Provide the (x, y) coordinate of the cell's center where the given text is located.  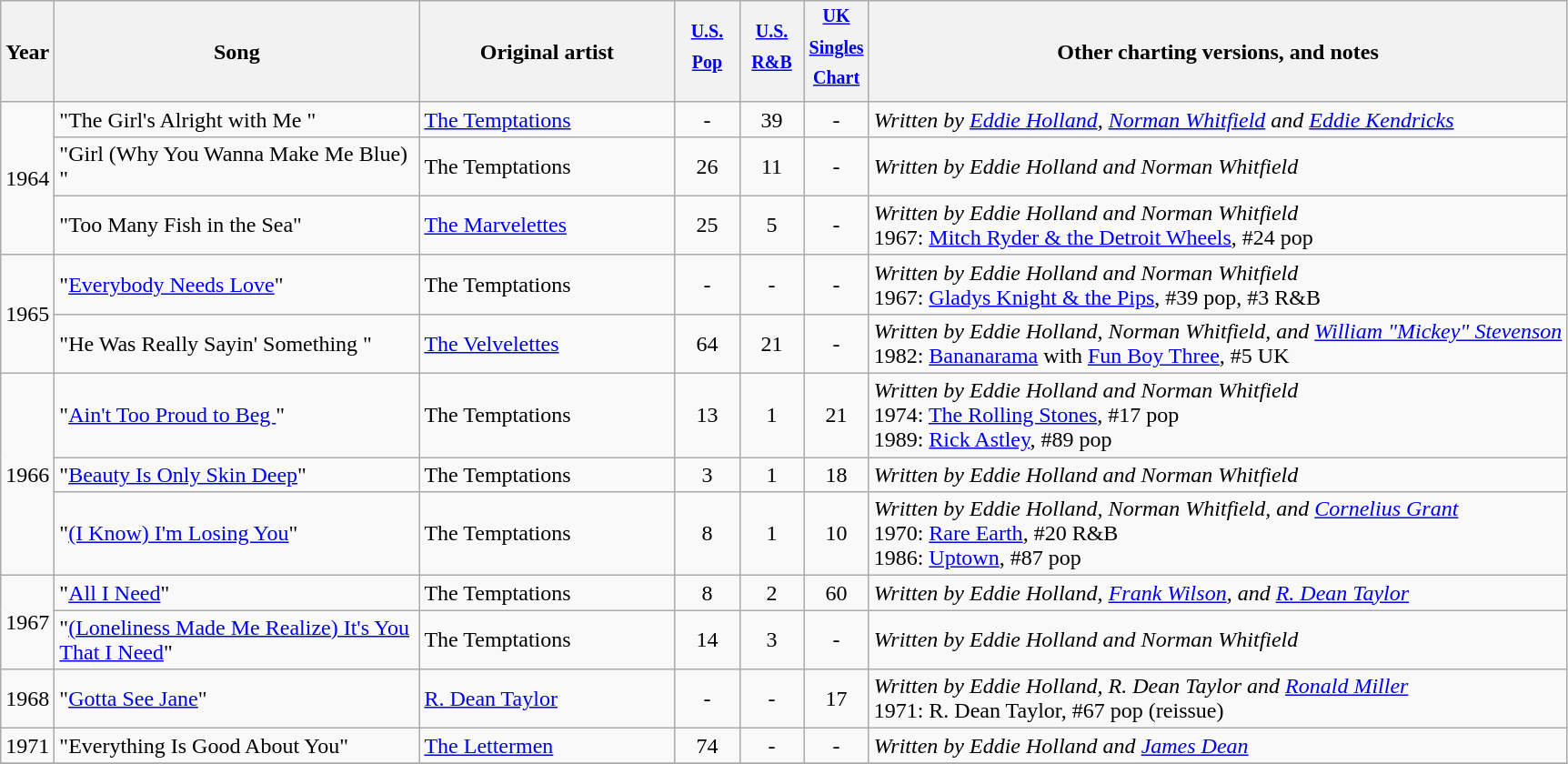
The Marvelettes (548, 226)
5 (771, 226)
Song (236, 52)
"Everything Is Good About You" (236, 746)
25 (708, 226)
60 (837, 593)
11 (771, 166)
The Velvelettes (548, 344)
1964 (27, 178)
U.S. Pop (708, 52)
"Girl (Why You Wanna Make Me Blue) " (236, 166)
Written by Eddie Holland, Norman Whitfield, and Cornelius Grant1970: Rare Earth, #20 R&B1986: Uptown, #87 pop (1218, 534)
Written by Eddie Holland and Norman Whitfield1967: Gladys Knight & the Pips, #39 pop, #3 R&B (1218, 284)
1971 (27, 746)
Original artist (548, 52)
64 (708, 344)
18 (837, 475)
1965 (27, 314)
"All I Need" (236, 593)
10 (837, 534)
39 (771, 119)
R. Dean Taylor (548, 699)
Written by Eddie Holland and James Dean (1218, 746)
2 (771, 593)
"Everybody Needs Love" (236, 284)
Written by Eddie Holland, Norman Whitfield, and William "Mickey" Stevenson1982: Bananarama with Fun Boy Three, #5 UK (1218, 344)
14 (708, 640)
Other charting versions, and notes (1218, 52)
74 (708, 746)
Written by Eddie Holland, Frank Wilson, and R. Dean Taylor (1218, 593)
Written by Eddie Holland, R. Dean Taylor and Ronald Miller1971: R. Dean Taylor, #67 pop (reissue) (1218, 699)
"Gotta See Jane" (236, 699)
"Ain't Too Proud to Beg " (236, 416)
U.S. R&B (771, 52)
17 (837, 699)
"The Girl's Alright with Me " (236, 119)
UK Singles Chart (837, 52)
1968 (27, 699)
"(Loneliness Made Me Realize) It's You That I Need" (236, 640)
Written by Eddie Holland, Norman Whitfield and Eddie Kendricks (1218, 119)
1966 (27, 475)
Written by Eddie Holland and Norman Whitfield1967: Mitch Ryder & the Detroit Wheels, #24 pop (1218, 226)
"Beauty Is Only Skin Deep" (236, 475)
1967 (27, 622)
Written by Eddie Holland and Norman Whitfield1974: The Rolling Stones, #17 pop1989: Rick Astley, #89 pop (1218, 416)
26 (708, 166)
"(I Know) I'm Losing You" (236, 534)
"He Was Really Sayin' Something " (236, 344)
13 (708, 416)
"Too Many Fish in the Sea" (236, 226)
The Lettermen (548, 746)
Year (27, 52)
